Extract the (X, Y) coordinate from the center of the cell holding the provided text.  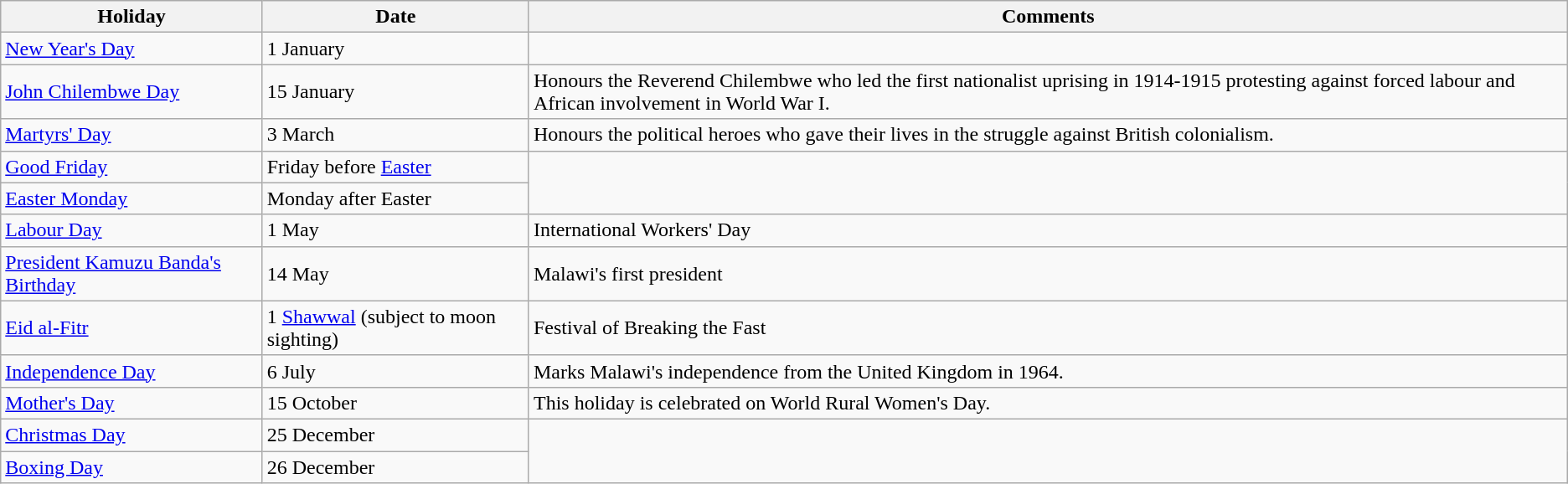
Martyrs' Day (132, 135)
Easter Monday (132, 198)
3 March (395, 135)
President Kamuzu Banda's Birthday (132, 273)
25 December (395, 435)
Friday before Easter (395, 167)
New Year's Day (132, 49)
Eid al-Fitr (132, 328)
Mother's Day (132, 403)
Boxing Day (132, 466)
1 Shawwal (subject to moon sighting) (395, 328)
International Workers' Day (1048, 230)
1 January (395, 49)
Malawi's first president (1048, 273)
Date (395, 17)
14 May (395, 273)
John Chilembwe Day (132, 92)
6 July (395, 371)
Festival of Breaking the Fast (1048, 328)
Comments (1048, 17)
Independence Day (132, 371)
Monday after Easter (395, 198)
Labour Day (132, 230)
This holiday is celebrated on World Rural Women's Day. (1048, 403)
1 May (395, 230)
Good Friday (132, 167)
Marks Malawi's independence from the United Kingdom in 1964. (1048, 371)
15 January (395, 92)
Holiday (132, 17)
Honours the political heroes who gave their lives in the struggle against British colonialism. (1048, 135)
Christmas Day (132, 435)
26 December (395, 466)
15 October (395, 403)
